Provide the (X, Y) coordinate of the cell's center where the given text is located.  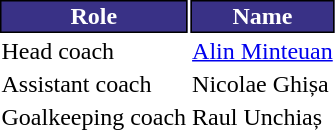
Role (94, 16)
Nicolae Ghișa (263, 84)
Name (263, 16)
Head coach (94, 51)
Assistant coach (94, 84)
Alin Minteuan (263, 51)
